Return the [x, y] coordinate for the center point of the cell that contains the specified text.  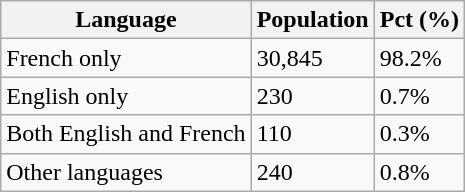
110 [312, 134]
240 [312, 172]
English only [126, 96]
0.8% [419, 172]
Pct (%) [419, 20]
98.2% [419, 58]
0.3% [419, 134]
Language [126, 20]
230 [312, 96]
Other languages [126, 172]
French only [126, 58]
0.7% [419, 96]
Population [312, 20]
30,845 [312, 58]
Both English and French [126, 134]
